Identify which cell holds the provided text, then report its [X, Y] central coordinate. 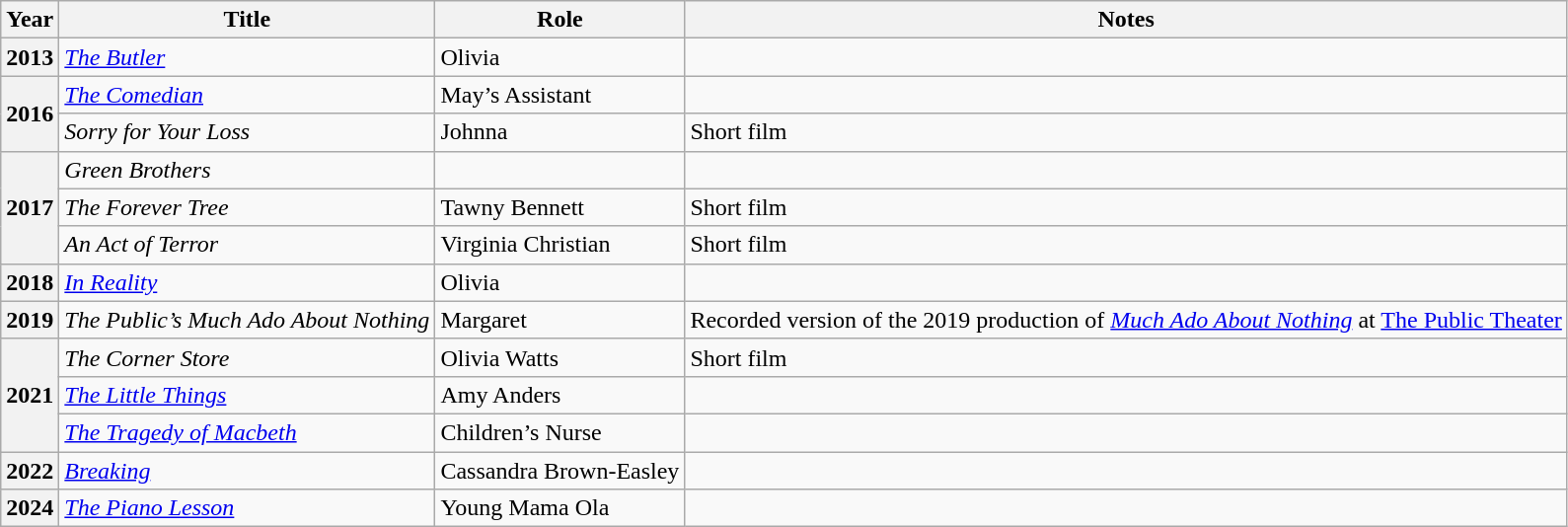
Virginia Christian [560, 245]
An Act of Terror [247, 245]
Tawny Bennett [560, 207]
Margaret [560, 320]
Young Mama Ola [560, 508]
Year [30, 20]
In Reality [247, 282]
Olivia Watts [560, 357]
The Corner Store [247, 357]
2019 [30, 320]
Sorry for Your Loss [247, 132]
Title [247, 20]
The Piano Lesson [247, 508]
The Public’s Much Ado About Nothing [247, 320]
Johnna [560, 132]
May’s Assistant [560, 95]
The Little Things [247, 395]
2017 [30, 207]
Amy Anders [560, 395]
2018 [30, 282]
Cassandra Brown-Easley [560, 471]
2013 [30, 57]
Recorded version of the 2019 production of Much Ado About Nothing at The Public Theater [1126, 320]
The Tragedy of Macbeth [247, 432]
Green Brothers [247, 170]
The Comedian [247, 95]
Children’s Nurse [560, 432]
2022 [30, 471]
The Butler [247, 57]
Breaking [247, 471]
2024 [30, 508]
The Forever Tree [247, 207]
2021 [30, 395]
2016 [30, 113]
Role [560, 20]
Notes [1126, 20]
